Capture the cell that displays the provided text and extract its [X, Y] central coordinate. 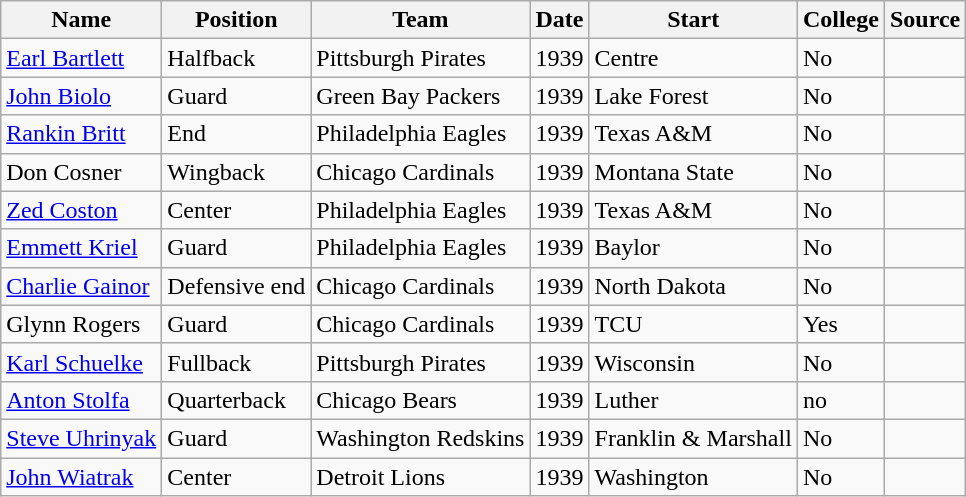
Emmett Kriel [82, 248]
Washington [693, 477]
Yes [840, 324]
Source [924, 20]
Karl Schuelke [82, 362]
Steve Uhrinyak [82, 438]
Wisconsin [693, 362]
Quarterback [236, 400]
Centre [693, 58]
Detroit Lions [420, 477]
Chicago Bears [420, 400]
Charlie Gainor [82, 286]
Anton Stolfa [82, 400]
Glynn Rogers [82, 324]
Don Cosner [82, 172]
Washington Redskins [420, 438]
TCU [693, 324]
Date [560, 20]
John Biolo [82, 96]
Montana State [693, 172]
Name [82, 20]
Earl Bartlett [82, 58]
Start [693, 20]
Zed Coston [82, 210]
Luther [693, 400]
Wingback [236, 172]
Fullback [236, 362]
End [236, 134]
Defensive end [236, 286]
Rankin Britt [82, 134]
no [840, 400]
Franklin & Marshall [693, 438]
Halfback [236, 58]
Green Bay Packers [420, 96]
College [840, 20]
Position [236, 20]
North Dakota [693, 286]
John Wiatrak [82, 477]
Lake Forest [693, 96]
Team [420, 20]
Baylor [693, 248]
